Identify which cell holds the provided text, then report its [X, Y] central coordinate. 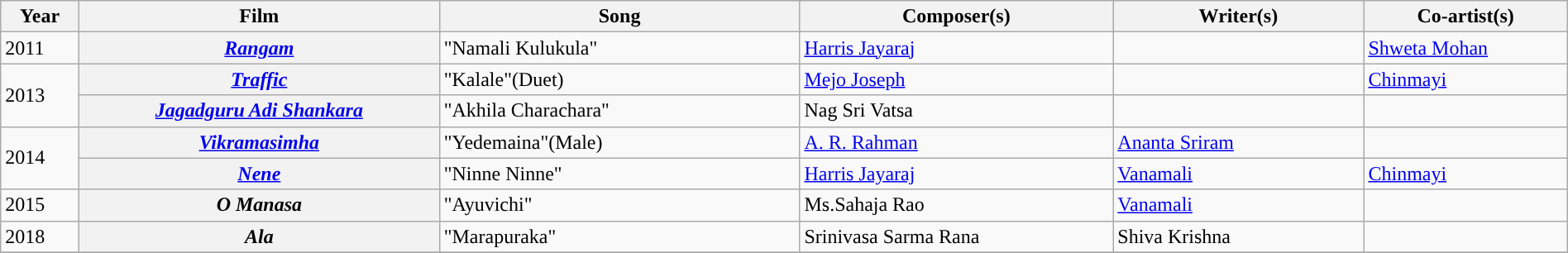
A. R. Rahman [956, 142]
Writer(s) [1239, 17]
Srinivasa Sarma Rana [956, 236]
Song [619, 17]
2014 [40, 158]
Nene [259, 174]
2013 [40, 95]
Shweta Mohan [1465, 48]
"Akhila Charachara" [619, 111]
Nag Sri Vatsa [956, 111]
Composer(s) [956, 17]
Ala [259, 236]
"Ayuvichi" [619, 205]
"Kalale"(Duet) [619, 79]
"Marapuraka" [619, 236]
Ananta Sriram [1239, 142]
"Namali Kulukula" [619, 48]
Film [259, 17]
Vikramasimha [259, 142]
"Yedemaina"(Male) [619, 142]
Ms.Sahaja Rao [956, 205]
O Manasa [259, 205]
Shiva Krishna [1239, 236]
Co-artist(s) [1465, 17]
2015 [40, 205]
2018 [40, 236]
Rangam [259, 48]
"Ninne Ninne" [619, 174]
2011 [40, 48]
Mejo Joseph [956, 79]
Year [40, 17]
Jagadguru Adi Shankara [259, 111]
Traffic [259, 79]
